Output the [X, Y] coordinate of the center of the cell containing the given text.  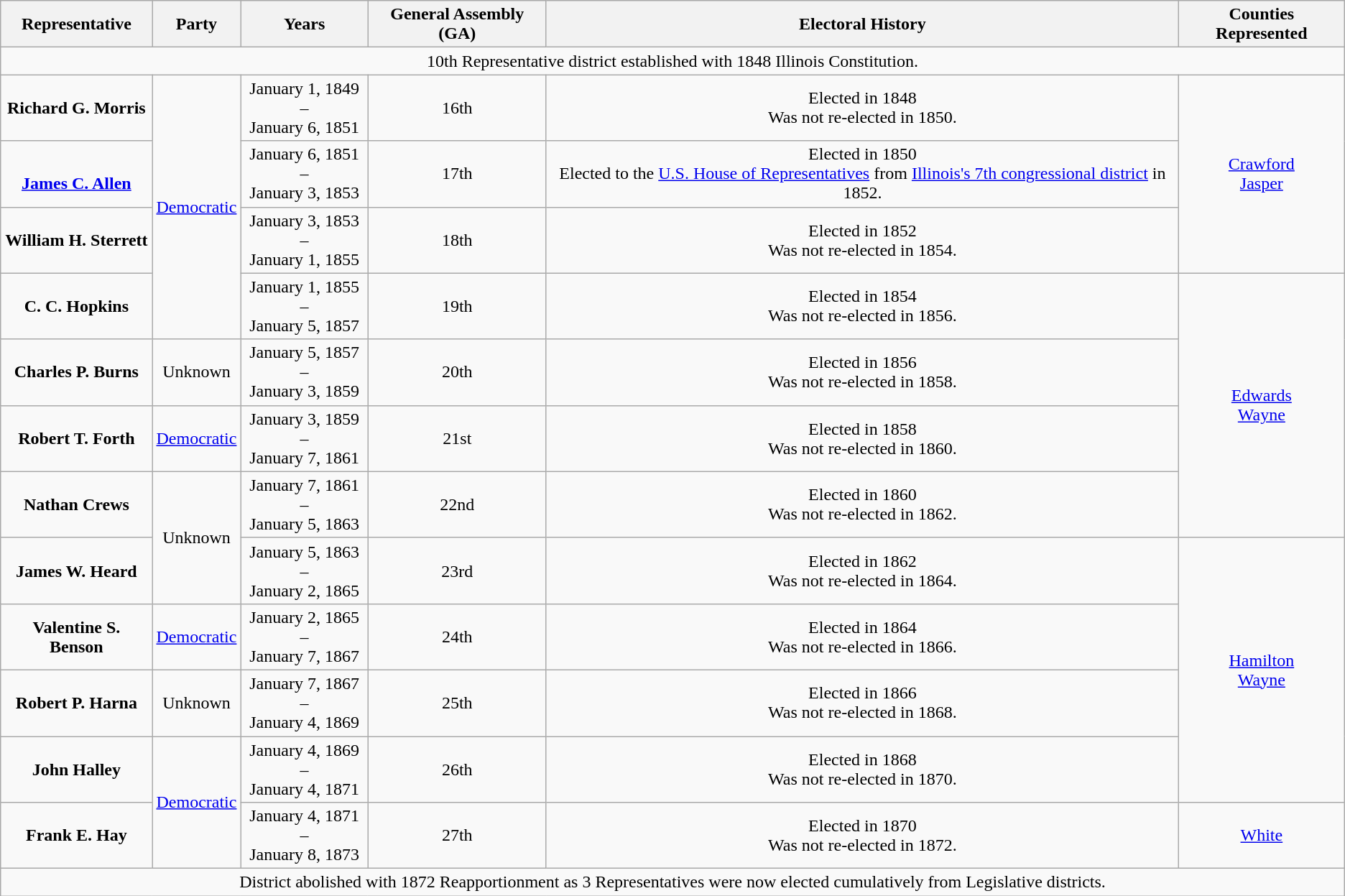
Elected in 1848Was not re-elected in 1850. [862, 108]
Elected in 1870Was not re-elected in 1872. [862, 836]
General Assembly (GA) [457, 24]
25th [457, 703]
Elected in 1864Was not re-elected in 1866. [862, 637]
January 5, 1857 –January 3, 1859 [305, 372]
Robert P. Harna [76, 703]
Electoral History [862, 24]
January 4, 1869 –January 4, 1871 [305, 769]
Valentine S. Benson [76, 637]
White [1262, 836]
EdwardsWayne [1262, 405]
January 1, 1849 –January 6, 1851 [305, 108]
James C. Allen [76, 174]
22nd [457, 504]
Elected in 1866Was not re-elected in 1868. [862, 703]
Elected in 1858Was not re-elected in 1860. [862, 438]
January 2, 1865 –January 7, 1867 [305, 637]
20th [457, 372]
January 7, 1867 –January 4, 1869 [305, 703]
January 6, 1851 –January 3, 1853 [305, 174]
Elected in 1850Elected to the U.S. House of Representatives from Illinois's 7th congressional district in 1852. [862, 174]
January 1, 1855 –January 5, 1857 [305, 306]
Elected in 1868Was not re-elected in 1870. [862, 769]
Robert T. Forth [76, 438]
Elected in 1860Was not re-elected in 1862. [862, 504]
18th [457, 240]
Elected in 1856Was not re-elected in 1858. [862, 372]
January 7, 1861 –January 5, 1863 [305, 504]
16th [457, 108]
10th Representative district established with 1848 Illinois Constitution. [672, 61]
17th [457, 174]
Party [197, 24]
HamiltonWayne [1262, 670]
Elected in 1852Was not re-elected in 1854. [862, 240]
Years [305, 24]
Charles P. Burns [76, 372]
21st [457, 438]
January 4, 1871 –January 8, 1873 [305, 836]
24th [457, 637]
Representative [76, 24]
Counties Represented [1262, 24]
CrawfordJasper [1262, 174]
Richard G. Morris [76, 108]
January 3, 1853 –January 1, 1855 [305, 240]
January 5, 1863 –January 2, 1865 [305, 571]
27th [457, 836]
John Halley [76, 769]
23rd [457, 571]
26th [457, 769]
January 3, 1859 –January 7, 1861 [305, 438]
Elected in 1854Was not re-elected in 1856. [862, 306]
19th [457, 306]
Frank E. Hay [76, 836]
District abolished with 1872 Reapportionment as 3 Representatives were now elected cumulatively from Legislative districts. [672, 882]
Elected in 1862Was not re-elected in 1864. [862, 571]
William H. Sterrett [76, 240]
Nathan Crews [76, 504]
C. C. Hopkins [76, 306]
James W. Heard [76, 571]
